Extract the [x, y] coordinate from the center of the cell holding the provided text.  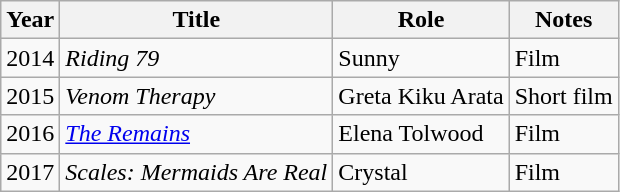
The Remains [196, 134]
Short film [564, 96]
2014 [30, 58]
Venom Therapy [196, 96]
2017 [30, 172]
Greta Kiku Arata [421, 96]
Title [196, 20]
Scales: Mermaids Are Real [196, 172]
2016 [30, 134]
Elena Tolwood [421, 134]
2015 [30, 96]
Crystal [421, 172]
Notes [564, 20]
Sunny [421, 58]
Year [30, 20]
Riding 79 [196, 58]
Role [421, 20]
